For the text-containing cell, return its midpoint in (X, Y) coordinate format. 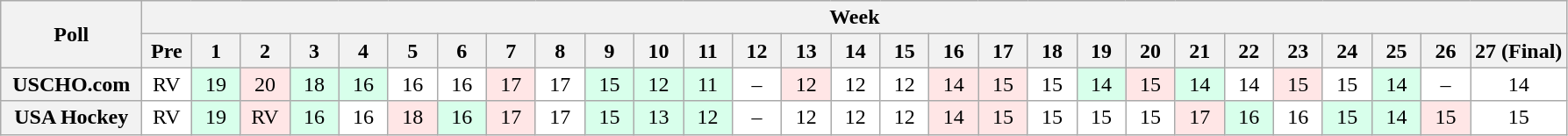
24 (1347, 51)
7 (511, 51)
8 (560, 51)
3 (314, 51)
Pre (167, 51)
5 (412, 51)
23 (1298, 51)
1 (216, 51)
4 (363, 51)
27 (Final) (1519, 51)
6 (462, 51)
10 (658, 51)
Poll (72, 34)
2 (265, 51)
USA Hockey (72, 118)
25 (1396, 51)
9 (609, 51)
21 (1199, 51)
26 (1445, 51)
22 (1249, 51)
Week (855, 18)
USCHO.com (72, 84)
